Capture the cell that displays the provided text and extract its [X, Y] central coordinate. 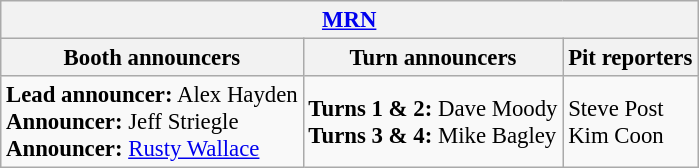
Steve PostKim Coon [630, 122]
MRN [350, 20]
Turn announcers [433, 58]
Pit reporters [630, 58]
Lead announcer: Alex HaydenAnnouncer: Jeff StriegleAnnouncer: Rusty Wallace [152, 122]
Booth announcers [152, 58]
Turns 1 & 2: Dave MoodyTurns 3 & 4: Mike Bagley [433, 122]
